Pinpoint the cell where the given text exists, returning its (x, y) midpoint coordinate. 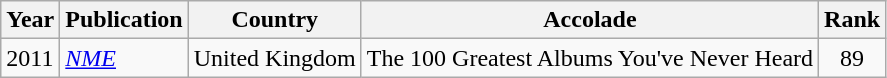
89 (852, 58)
United Kingdom (274, 58)
Publication (124, 20)
Year (30, 20)
Country (274, 20)
The 100 Greatest Albums You've Never Heard (590, 58)
2011 (30, 58)
Accolade (590, 20)
NME (124, 58)
Rank (852, 20)
